Locate the cell with the specified text and output its [x, y] center coordinate. 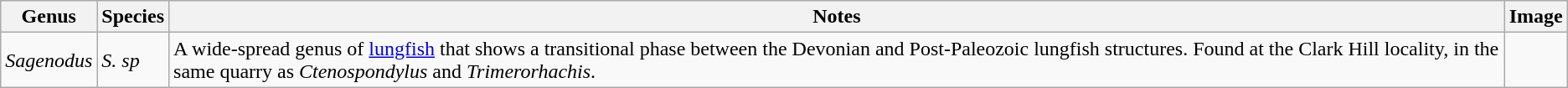
Genus [49, 17]
S. sp [133, 60]
Sagenodus [49, 60]
Image [1536, 17]
Species [133, 17]
Notes [838, 17]
